Locate the cell with the specified text and output its (x, y) center coordinate. 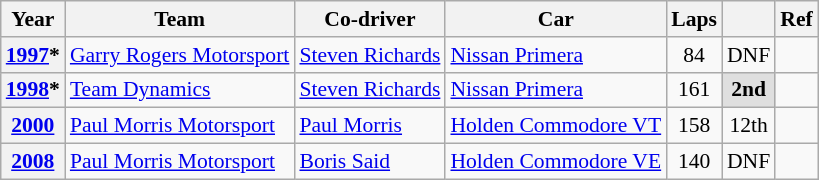
Laps (694, 19)
84 (694, 55)
Car (556, 19)
2000 (33, 126)
1997* (33, 55)
Garry Rogers Motorsport (180, 55)
158 (694, 126)
2nd (748, 90)
Paul Morris (370, 126)
Co-driver (370, 19)
Team (180, 19)
12th (748, 126)
Team Dynamics (180, 90)
Ref (796, 19)
Holden Commodore VE (556, 162)
2008 (33, 162)
1998* (33, 90)
Boris Said (370, 162)
Holden Commodore VT (556, 126)
Year (33, 19)
140 (694, 162)
161 (694, 90)
